Determine the [X, Y] coordinate at the center of the cell enclosing the given text.  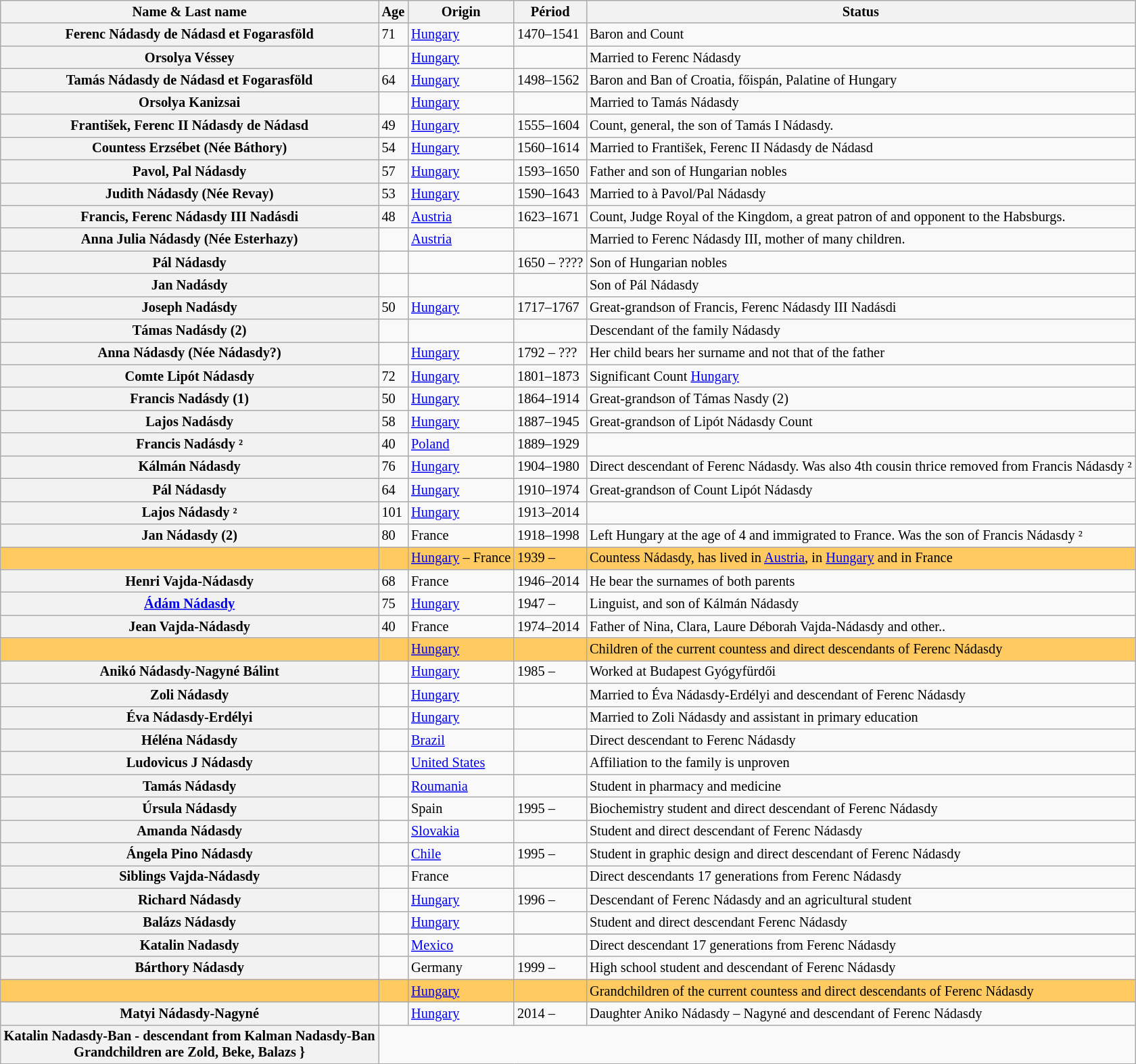
Student and direct descendant of Ferenc Nádasdy [860, 831]
1498–1562 [550, 80]
Count, Judge Royal of the Kingdom, a great patron of and opponent to the Habsburgs. [860, 216]
United States [461, 763]
Countess Nádasdy, has lived in Austria, in Hungary and in France [860, 558]
Countess Erzsébet (Née Báthory) [189, 148]
Henri Vajda-Nádasdy [189, 581]
Children of the current countess and direct descendants of Ferenc Nádasdy [860, 649]
1593–1650 [550, 171]
Married to Ferenc Nádasdy III, mother of many children. [860, 239]
Anna Nádasdy (Née Nádasdy?) [189, 353]
1887–1945 [550, 421]
Ángela Pino Nádasdy [189, 854]
1792 – ??? [550, 353]
Ludovicus J Nádasdy [189, 763]
Zoli Nádasdy [189, 695]
68 [394, 581]
Baron and Ban of Croatia, főispán, Palatine of Hungary [860, 80]
1974–2014 [550, 626]
Jan Nádasdy (2) [189, 535]
Spain [461, 808]
Matyi Nádasdy-Nagyné [189, 1013]
Direct descendant of Ferenc Nádasdy. Was also 4th cousin thrice removed from Francis Nádasdy ² [860, 467]
Married to Ferenc Nádasdy [860, 57]
Francis Nadásdy ² [189, 444]
1555–1604 [550, 126]
Count, general, the son of Tamás I Nádasdy. [860, 126]
1623–1671 [550, 216]
Anikó Nádasdy-Nagyné Bálint [189, 672]
Tamás Nádasdy [189, 786]
František, Ferenc II Nádasdy de Nádasd [189, 126]
1939 – [550, 558]
Father of Nina, Clara, Laure Déborah Vajda-Nádasdy and other.. [860, 626]
Status [860, 11]
1985 – [550, 672]
101 [394, 513]
Baron and Count [860, 34]
1650 – ???? [550, 262]
1999 – [550, 968]
Mexico [461, 945]
Student in graphic design and direct descendant of Ferenc Nádasdy [860, 854]
58 [394, 421]
Jean Vajda-Nádasdy [189, 626]
1904–1980 [550, 467]
Orsolya Kanizsai [189, 103]
80 [394, 535]
Father and son of Hungarian nobles [860, 171]
Left Hungary at the age of 4 and immigrated to France. Was the son of Francis Nádasdy ² [860, 535]
Anna Julia Nádasdy (Née Esterhazy) [189, 239]
Balázs Nádasdy [189, 923]
72 [394, 376]
57 [394, 171]
Great-grandson of Lipót Nádasdy Count [860, 421]
Chile [461, 854]
1996 – [550, 900]
Germany [461, 968]
2014 – [550, 1013]
1889–1929 [550, 444]
Orsolya Véssey [189, 57]
Francis, Ferenc Nádasdy III Nadásdi [189, 216]
Slovakia [461, 831]
Tamás Nádasdy de Nádasd et Fogarasföld [189, 80]
Richard Nádasdy [189, 900]
Poland [461, 444]
Direct descendant 17 generations from Ferenc Nádasdy [860, 945]
Significant Count Hungary [860, 376]
Student and direct descendant Ferenc Nádasdy [860, 923]
Jan Nadásdy [189, 285]
Ádám Nádasdy [189, 603]
Linguist, and son of Kálmán Nádasdy [860, 603]
Great-grandson of Francis, Ferenc Nádasdy III Nadásdi [860, 308]
Affiliation to the family is unproven [860, 763]
1801–1873 [550, 376]
Married to à Pavol/Pal Nádasdy [860, 194]
Descendant of Ferenc Nádasdy and an agricultural student [860, 900]
Brazil [461, 740]
Héléna Nádasdy [189, 740]
Married to Éva Nádasdy-Erdélyi and descendant of Ferenc Nádasdy [860, 695]
1913–2014 [550, 513]
Daughter Aniko Nádasdy – Nagyné and descendant of Ferenc Nádasdy [860, 1013]
1864–1914 [550, 398]
High school student and descendant of Ferenc Nádasdy [860, 968]
Her child bears her surname and not that of the father [860, 353]
Hungary – France [461, 558]
Katalin Nadasdy [189, 945]
49 [394, 126]
Éva Nádasdy-Erdélyi [189, 718]
Katalin Nadasdy-Ban - descendant from Kalman Nadasdy-BanGrandchildren are Zold, Beke, Balazs } [189, 1044]
Direct descendants 17 generations from Ferenc Nádasdy [860, 877]
Périod [550, 11]
Támas Nadásdy (2) [189, 331]
Bárthory Nádasdy [189, 968]
1470–1541 [550, 34]
Úrsula Nádasdy [189, 808]
Pavol, Pal Nádasdy [189, 171]
75 [394, 603]
Student in pharmacy and medicine [860, 786]
Married to Tamás Nádasdy [860, 103]
Worked at Budapest Gyógyfürdői [860, 672]
1918–1998 [550, 535]
Judith Nádasdy (Née Revay) [189, 194]
Origin [461, 11]
1590–1643 [550, 194]
Roumania [461, 786]
1946–2014 [550, 581]
Married to František, Ferenc II Nádasdy de Nádasd [860, 148]
Ferenc Nádasdy de Nádasd et Fogarasföld [189, 34]
Age [394, 11]
1947 – [550, 603]
Direct descendant to Ferenc Nádasdy [860, 740]
1910–1974 [550, 490]
Grandchildren of the current countess and direct descendants of Ferenc Nádasdy [860, 991]
48 [394, 216]
Francis Nadásdy (1) [189, 398]
Comte Lipót Nádasdy [189, 376]
Siblings Vajda-Nádasdy [189, 877]
He bear the surnames of both parents [860, 581]
1717–1767 [550, 308]
Amanda Nádasdy [189, 831]
Kálmán Nádasdy [189, 467]
71 [394, 34]
54 [394, 148]
53 [394, 194]
Great-grandson of Count Lipót Nádasdy [860, 490]
Biochemistry student and direct descendant of Ferenc Nádasdy [860, 808]
Son of Hungarian nobles [860, 262]
76 [394, 467]
Married to Zoli Nádasdy and assistant in primary education [860, 718]
Lajos Nadásdy [189, 421]
Lajos Nádasdy ² [189, 513]
1560–1614 [550, 148]
Name & Last name [189, 11]
Descendant of the family Nádasdy [860, 331]
Great-grandson of Támas Nasdy (2) [860, 398]
Joseph Nadásdy [189, 308]
Son of Pál Nádasdy [860, 285]
